Locate the cell with the specified text and output its (X, Y) center coordinate. 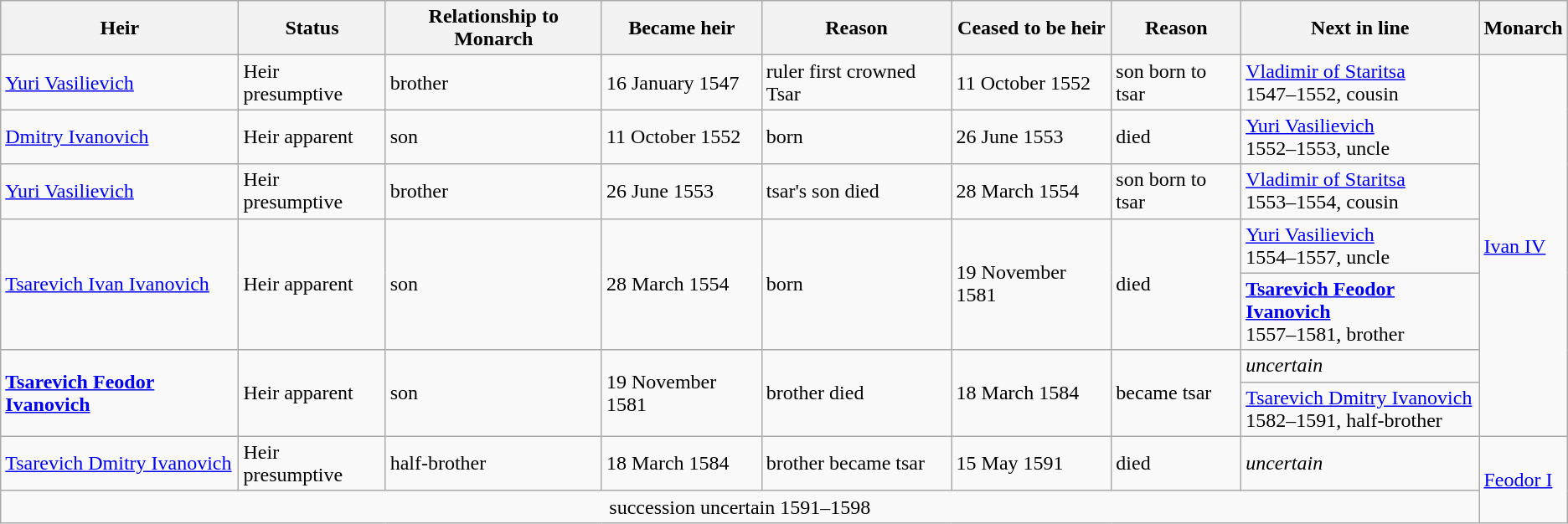
became tsar (1176, 393)
Next in line (1360, 28)
succession uncertain 1591–1598 (740, 506)
Ceased to be heir (1032, 28)
Tsarevich Feodor Ivanovich (120, 393)
Yuri Vasilievich1554–1557, uncle (1360, 246)
Status (312, 28)
Ivan IV (1523, 246)
16 January 1547 (682, 82)
Tsarevich Dmitry Ivanovich1582–1591, half-brother (1360, 408)
Feodor I (1523, 479)
Yuri Vasilievich1552–1553, uncle (1360, 137)
Tsarevich Dmitry Ivanovich (120, 464)
brother became tsar (856, 464)
Tsarevich Ivan Ivanovich (120, 285)
ruler first crowned Tsar (856, 82)
brother died (856, 393)
Became heir (682, 28)
Vladimir of Staritsa1547–1552, cousin (1360, 82)
Vladimir of Staritsa1553–1554, cousin (1360, 191)
Heir (120, 28)
half-brother (493, 464)
15 May 1591 (1032, 464)
Dmitry Ivanovich (120, 137)
Relationship to Monarch (493, 28)
tsar's son died (856, 191)
Monarch (1523, 28)
Tsarevich Feodor Ivanovich1557–1581, brother (1360, 311)
